For the text-containing cell, return its midpoint in (X, Y) coordinate format. 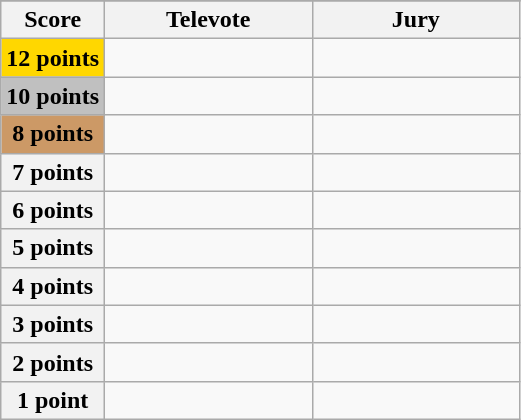
10 points (53, 96)
3 points (53, 324)
1 point (53, 400)
Televote (209, 20)
6 points (53, 210)
Jury (416, 20)
8 points (53, 134)
12 points (53, 58)
5 points (53, 248)
Score (53, 20)
7 points (53, 172)
4 points (53, 286)
2 points (53, 362)
